Return the [x, y] coordinate for the center point of the cell that contains the specified text.  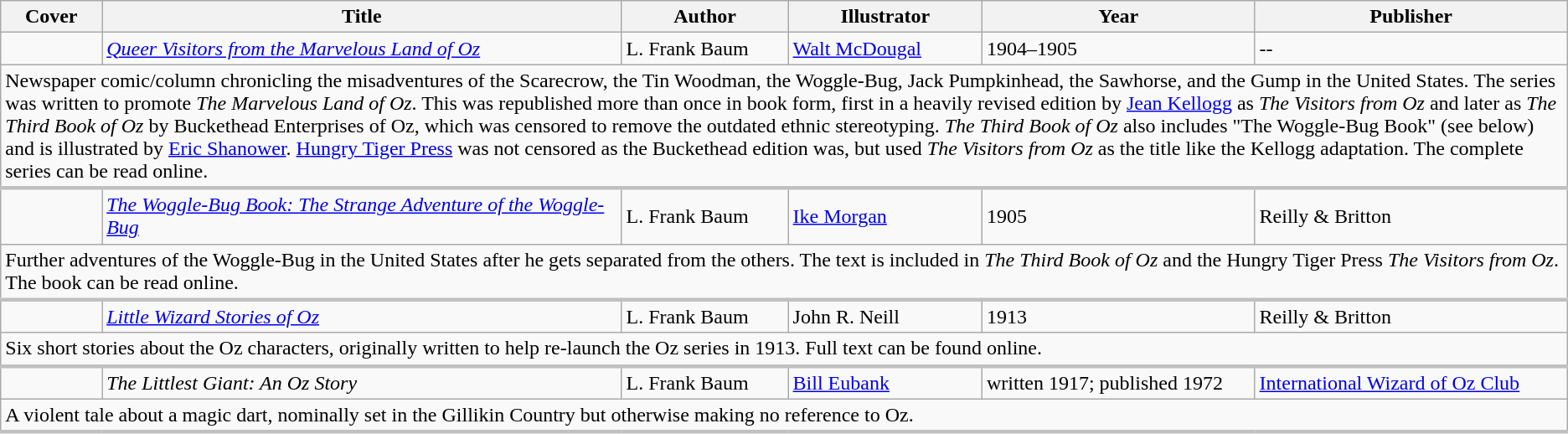
1905 [1118, 216]
Little Wizard Stories of Oz [362, 317]
Six short stories about the Oz characters, originally written to help re-launch the Oz series in 1913. Full text can be found online. [784, 349]
Illustrator [885, 17]
Year [1118, 17]
John R. Neill [885, 317]
Title [362, 17]
The Woggle-Bug Book: The Strange Adventure of the Woggle-Bug [362, 216]
A violent tale about a magic dart, nominally set in the Gillikin Country but otherwise making no reference to Oz. [784, 416]
Author [705, 17]
Publisher [1411, 17]
Queer Visitors from the Marvelous Land of Oz [362, 49]
written 1917; published 1972 [1118, 383]
1904–1905 [1118, 49]
Cover [52, 17]
1913 [1118, 317]
The Littlest Giant: An Oz Story [362, 383]
Bill Eubank [885, 383]
Walt McDougal [885, 49]
-- [1411, 49]
International Wizard of Oz Club [1411, 383]
Ike Morgan [885, 216]
